Identify which cell holds the provided text, then report its (x, y) central coordinate. 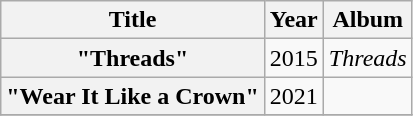
"Wear It Like a Crown" (133, 96)
"Threads" (133, 58)
Album (368, 20)
2021 (294, 96)
Title (133, 20)
Year (294, 20)
Threads (368, 58)
2015 (294, 58)
